Output the [x, y] coordinate of the center of the cell containing the given text.  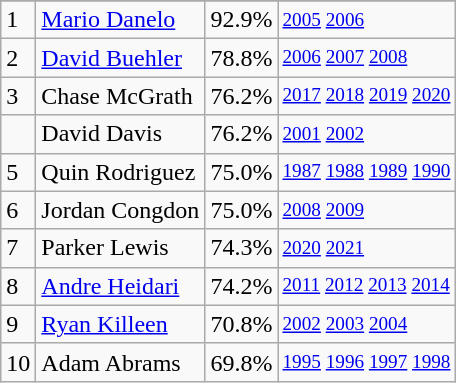
Adam Abrams [120, 362]
2002 2003 2004 [366, 324]
78.8% [242, 58]
7 [18, 248]
Mario Danelo [120, 20]
Jordan Congdon [120, 210]
1987 1988 1989 1990 [366, 172]
Andre Heidari [120, 286]
Parker Lewis [120, 248]
Chase McGrath [120, 96]
6 [18, 210]
5 [18, 172]
69.8% [242, 362]
1 [18, 20]
2 [18, 58]
David Davis [120, 134]
Ryan Killeen [120, 324]
2020 2021 [366, 248]
92.9% [242, 20]
2008 2009 [366, 210]
9 [18, 324]
Quin Rodriguez [120, 172]
David Buehler [120, 58]
3 [18, 96]
2017 2018 2019 2020 [366, 96]
1995 1996 1997 1998 [366, 362]
70.8% [242, 324]
2006 2007 2008 [366, 58]
74.2% [242, 286]
74.3% [242, 248]
2001 2002 [366, 134]
2011 2012 2013 2014 [366, 286]
2005 2006 [366, 20]
8 [18, 286]
10 [18, 362]
